Find where the given text appears and provide that cell's center as [x, y] coordinate. 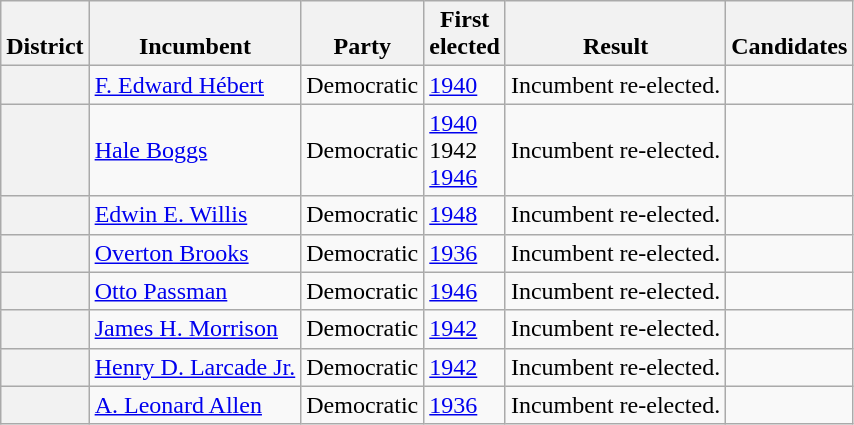
19401942 1946 [465, 150]
District [45, 34]
Party [362, 34]
Overton Brooks [195, 253]
Firstelected [465, 34]
Otto Passman [195, 291]
Edwin E. Willis [195, 215]
1940 [465, 85]
Candidates [790, 34]
1948 [465, 215]
Hale Boggs [195, 150]
Henry D. Larcade Jr. [195, 367]
A. Leonard Allen [195, 405]
F. Edward Hébert [195, 85]
Result [615, 34]
1946 [465, 291]
James H. Morrison [195, 329]
Incumbent [195, 34]
